Determine the [x, y] coordinate at the center of the cell enclosing the given text.  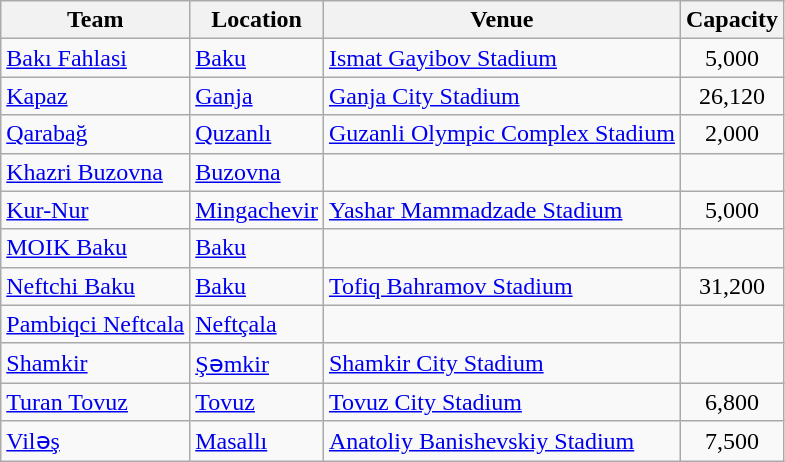
Guzanli Olympic Complex Stadium [502, 134]
Team [96, 20]
Tovuz City Stadium [502, 402]
Bakı Fahlasi [96, 58]
Turan Tovuz [96, 402]
Buzovna [257, 172]
Şəmkir [257, 363]
Ganja [257, 96]
Location [257, 20]
31,200 [732, 286]
Ganja City Stadium [502, 96]
Shamkir City Stadium [502, 363]
Neftchi Baku [96, 286]
Neftçala [257, 324]
Shamkir [96, 363]
Masallı [257, 441]
2,000 [732, 134]
Yashar Mammadzade Stadium [502, 210]
Kur-Nur [96, 210]
Capacity [732, 20]
Quzanlı [257, 134]
Pambiqci Neftcala [96, 324]
Qarabağ [96, 134]
Khazri Buzovna [96, 172]
26,120 [732, 96]
Tovuz [257, 402]
Anatoliy Banishevskiy Stadium [502, 441]
MOIK Baku [96, 248]
6,800 [732, 402]
Venue [502, 20]
Tofiq Bahramov Stadium [502, 286]
7,500 [732, 441]
Kapaz [96, 96]
Viləş [96, 441]
Mingachevir [257, 210]
Ismat Gayibov Stadium [502, 58]
